Pinpoint the cell where the given text exists, returning its [x, y] midpoint coordinate. 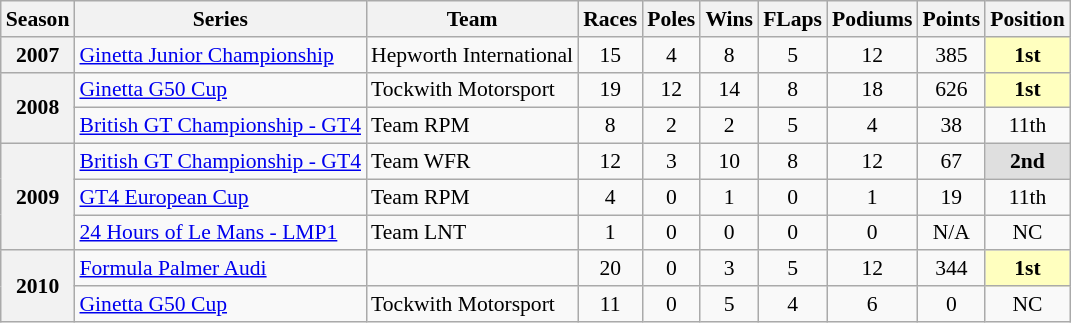
Ginetta Junior Championship [220, 55]
10 [729, 162]
Hepworth International [472, 55]
6 [872, 304]
Series [220, 19]
15 [610, 55]
67 [952, 162]
24 Hours of Le Mans - LMP1 [220, 233]
GT4 European Cup [220, 197]
Position [1027, 19]
Wins [729, 19]
FLaps [792, 19]
Team WFR [472, 162]
38 [952, 126]
Formula Palmer Audi [220, 269]
Podiums [872, 19]
Races [610, 19]
2009 [38, 198]
385 [952, 55]
14 [729, 90]
2nd [1027, 162]
11 [610, 304]
20 [610, 269]
N/A [952, 233]
2010 [38, 286]
18 [872, 90]
Points [952, 19]
Team [472, 19]
2007 [38, 55]
Season [38, 19]
Poles [671, 19]
626 [952, 90]
Team LNT [472, 233]
2008 [38, 108]
344 [952, 269]
